Search for the cell housing the specified text and yield its (X, Y) center coordinate. 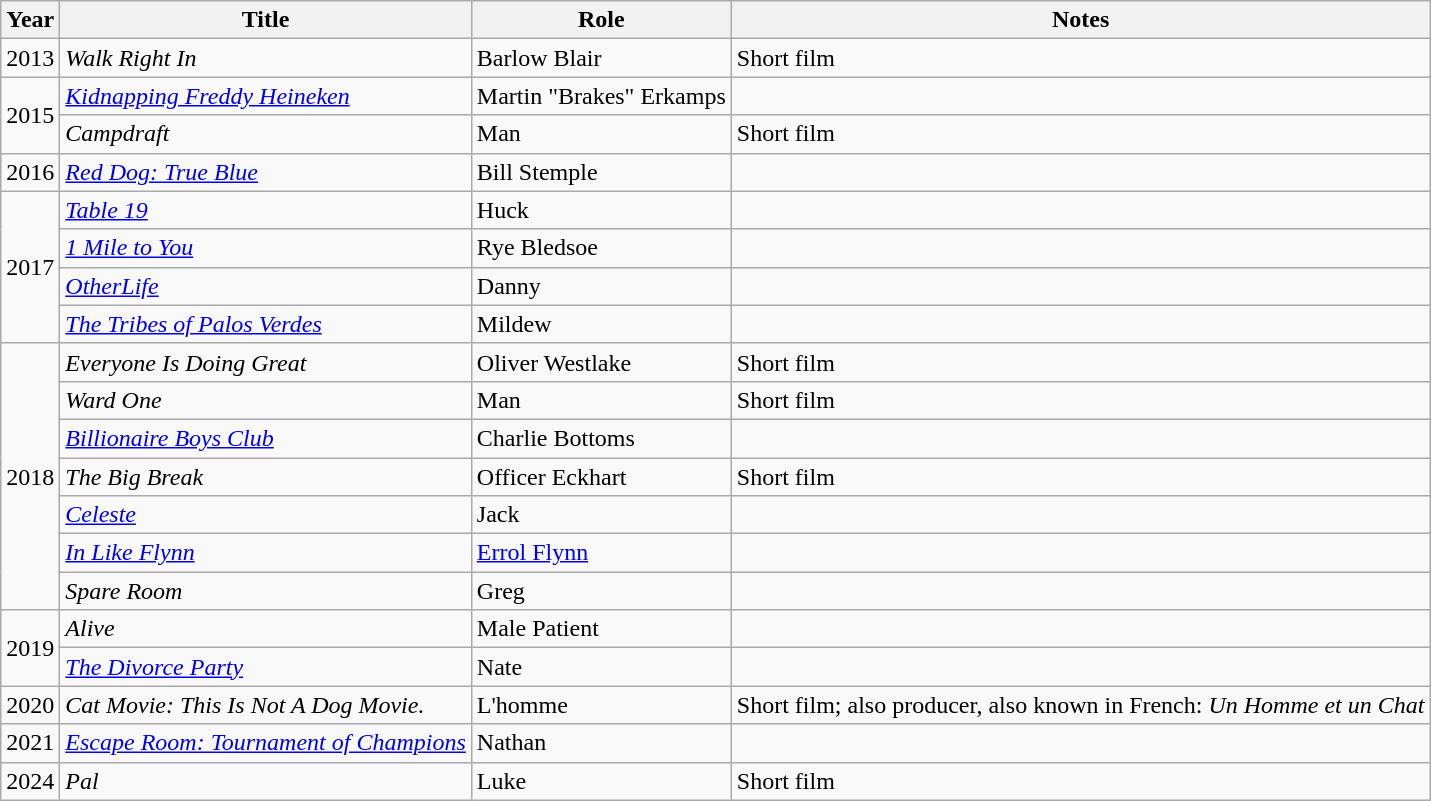
Oliver Westlake (601, 362)
Huck (601, 210)
2021 (30, 743)
The Divorce Party (266, 667)
Table 19 (266, 210)
Danny (601, 286)
Title (266, 20)
Charlie Bottoms (601, 438)
2017 (30, 267)
Alive (266, 629)
1 Mile to You (266, 248)
Spare Room (266, 591)
L'homme (601, 705)
Officer Eckhart (601, 477)
Nathan (601, 743)
2015 (30, 115)
Celeste (266, 515)
Billionaire Boys Club (266, 438)
In Like Flynn (266, 553)
Short film; also producer, also known in French: Un Homme et un Chat (1080, 705)
Campdraft (266, 134)
2024 (30, 781)
Luke (601, 781)
Nate (601, 667)
The Big Break (266, 477)
2019 (30, 648)
Errol Flynn (601, 553)
2016 (30, 172)
Ward One (266, 400)
Year (30, 20)
Jack (601, 515)
2013 (30, 58)
Cat Movie: This Is Not A Dog Movie. (266, 705)
Martin "Brakes" Erkamps (601, 96)
OtherLife (266, 286)
Kidnapping Freddy Heineken (266, 96)
Mildew (601, 324)
Everyone Is Doing Great (266, 362)
Male Patient (601, 629)
Bill Stemple (601, 172)
Rye Bledsoe (601, 248)
Role (601, 20)
Notes (1080, 20)
Walk Right In (266, 58)
Barlow Blair (601, 58)
2018 (30, 476)
Escape Room: Tournament of Champions (266, 743)
The Tribes of Palos Verdes (266, 324)
2020 (30, 705)
Red Dog: True Blue (266, 172)
Pal (266, 781)
Greg (601, 591)
